From the cell containing the given text, extract its center point as [x, y] coordinate. 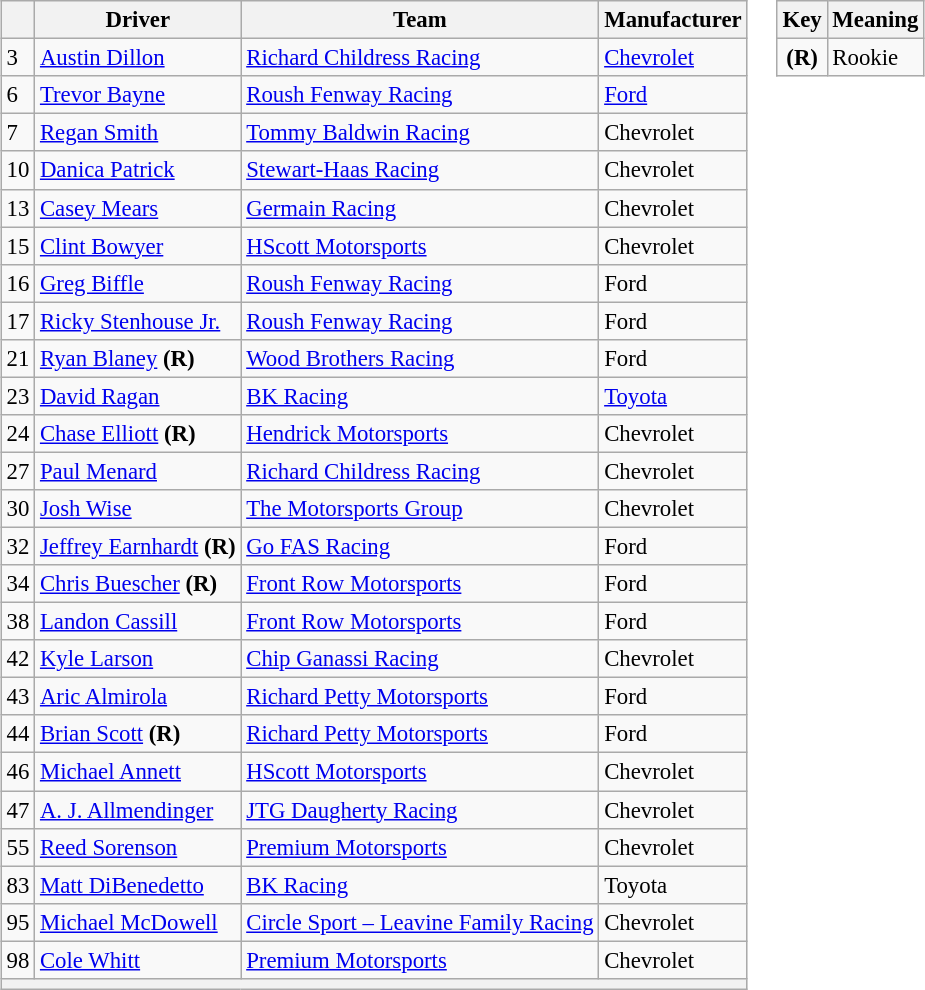
98 [18, 960]
Clint Bowyer [138, 246]
Josh Wise [138, 509]
Michael Annett [138, 772]
(R) [802, 58]
Brian Scott (R) [138, 734]
Manufacturer [673, 20]
13 [18, 208]
47 [18, 809]
55 [18, 847]
Kyle Larson [138, 659]
34 [18, 584]
42 [18, 659]
Rookie [876, 58]
3 [18, 58]
Casey Mears [138, 208]
Danica Patrick [138, 170]
Ryan Blaney (R) [138, 358]
Stewart-Haas Racing [420, 170]
Chip Ganassi Racing [420, 659]
Reed Sorenson [138, 847]
17 [18, 321]
95 [18, 922]
Chase Elliott (R) [138, 434]
Aric Almirola [138, 697]
38 [18, 622]
A. J. Allmendinger [138, 809]
Key [802, 20]
Paul Menard [138, 471]
6 [18, 95]
Landon Cassill [138, 622]
Wood Brothers Racing [420, 358]
Michael McDowell [138, 922]
43 [18, 697]
Circle Sport – Leavine Family Racing [420, 922]
10 [18, 170]
Go FAS Racing [420, 546]
27 [18, 471]
Team [420, 20]
16 [18, 283]
Ricky Stenhouse Jr. [138, 321]
Hendrick Motorsports [420, 434]
Austin Dillon [138, 58]
Germain Racing [420, 208]
7 [18, 133]
Regan Smith [138, 133]
23 [18, 396]
15 [18, 246]
30 [18, 509]
Trevor Bayne [138, 95]
The Motorsports Group [420, 509]
24 [18, 434]
21 [18, 358]
Meaning [876, 20]
Cole Whitt [138, 960]
David Ragan [138, 396]
Chris Buescher (R) [138, 584]
JTG Daugherty Racing [420, 809]
32 [18, 546]
83 [18, 885]
Jeffrey Earnhardt (R) [138, 546]
46 [18, 772]
Driver [138, 20]
Matt DiBenedetto [138, 885]
44 [18, 734]
Tommy Baldwin Racing [420, 133]
Greg Biffle [138, 283]
